Locate the cell with the specified text and output its (X, Y) center coordinate. 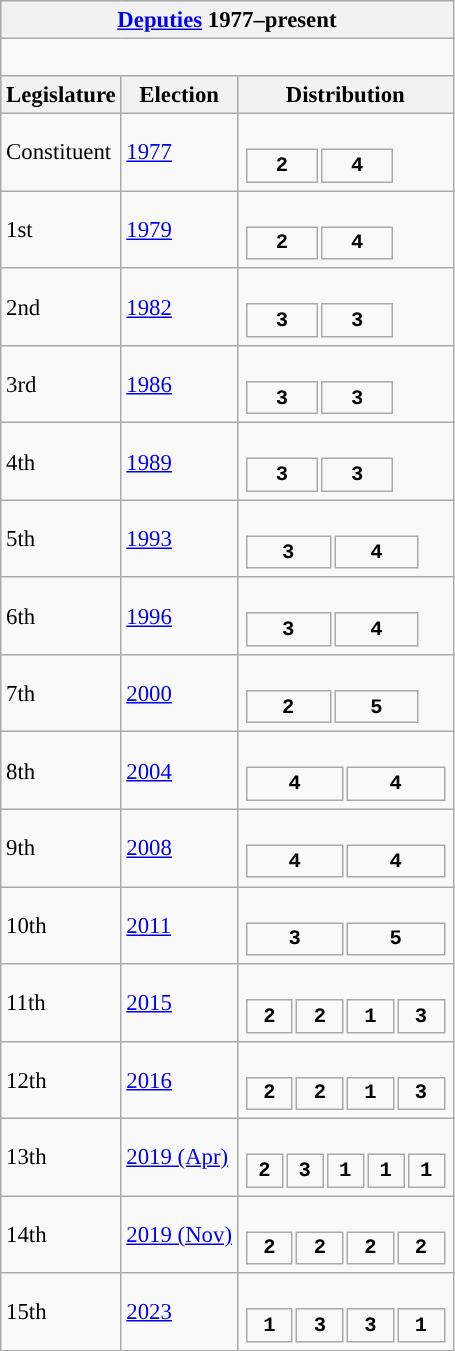
2 5 (345, 694)
Deputies 1977–present (227, 20)
14th (61, 1234)
1st (61, 230)
1979 (179, 230)
15th (61, 1312)
2 3 1 1 1 (345, 1158)
3 5 (345, 926)
1982 (179, 306)
Distribution (345, 95)
5th (61, 538)
6th (61, 616)
2000 (179, 694)
2 2 2 2 (345, 1234)
Legislature (61, 95)
2019 (Apr) (179, 1158)
1993 (179, 538)
1996 (179, 616)
2019 (Nov) (179, 1234)
1989 (179, 462)
2016 (179, 1080)
2023 (179, 1312)
2015 (179, 1002)
1977 (179, 152)
4th (61, 462)
2004 (179, 770)
12th (61, 1080)
3rd (61, 384)
13th (61, 1158)
2008 (179, 848)
9th (61, 848)
2nd (61, 306)
1 3 3 1 (345, 1312)
11th (61, 1002)
8th (61, 770)
Constituent (61, 152)
Election (179, 95)
2011 (179, 926)
10th (61, 926)
1986 (179, 384)
7th (61, 694)
